Return the [x, y] coordinate for the center point of the cell that contains the specified text.  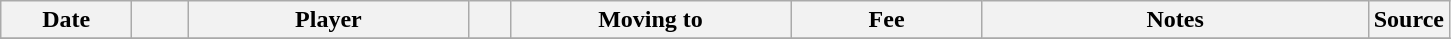
Moving to [650, 20]
Source [1408, 20]
Date [66, 20]
Fee [886, 20]
Player [328, 20]
Notes [1175, 20]
